Determine the (X, Y) coordinate at the center of the cell enclosing the given text.  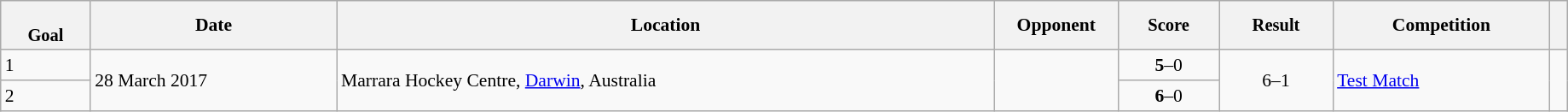
2 (46, 96)
Date (213, 26)
Result (1276, 26)
6–0 (1168, 96)
5–0 (1168, 66)
Marrara Hockey Centre, Darwin, Australia (665, 80)
Score (1168, 26)
Test Match (1441, 80)
6–1 (1276, 80)
Opponent (1056, 26)
Competition (1441, 26)
Location (665, 26)
1 (46, 66)
28 March 2017 (213, 80)
Goal (46, 26)
